For the text-containing cell, return its midpoint in [x, y] coordinate format. 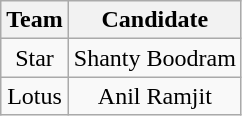
Candidate [154, 20]
Shanty Boodram [154, 58]
Anil Ramjit [154, 96]
Star [35, 58]
Team [35, 20]
Lotus [35, 96]
